Identify which cell holds the provided text, then report its (x, y) central coordinate. 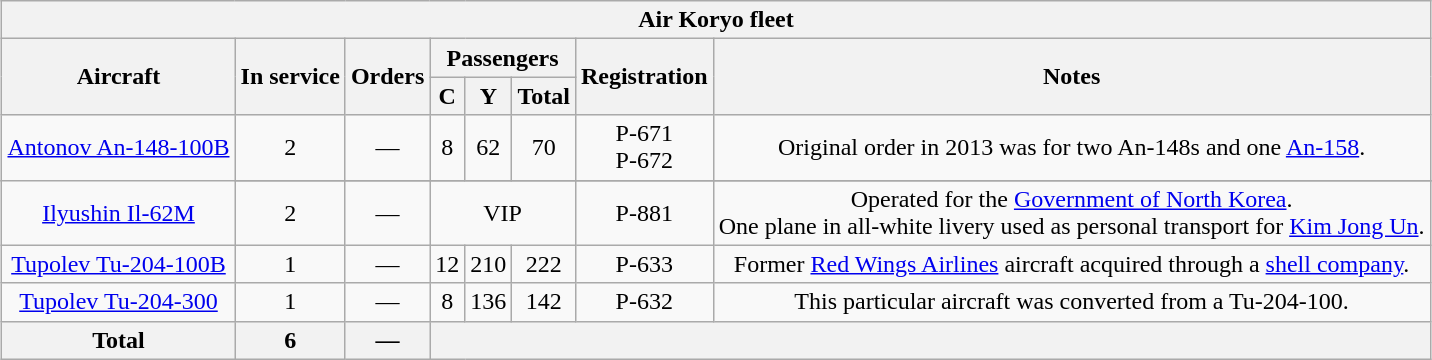
Former Red Wings Airlines aircraft acquired through a shell company. (1072, 264)
Ilyushin Il-62M (118, 212)
Aircraft (118, 77)
210 (488, 264)
P-633 (644, 264)
6 (290, 340)
Orders (387, 77)
136 (488, 302)
This particular aircraft was converted from a Tu-204-100. (1072, 302)
62 (488, 148)
Tupolev Tu-204-100B (118, 264)
142 (544, 302)
C (448, 96)
P-881 (644, 212)
Registration (644, 77)
P-632 (644, 302)
Notes (1072, 77)
VIP (503, 212)
70 (544, 148)
Air Koryo fleet (716, 20)
Passengers (503, 58)
P-671P-672 (644, 148)
Operated for the Government of North Korea.One plane in all-white livery used as personal transport for Kim Jong Un. (1072, 212)
Y (488, 96)
12 (448, 264)
Tupolev Tu-204-300 (118, 302)
222 (544, 264)
In service (290, 77)
Antonov An-148-100B (118, 148)
Original order in 2013 was for two An-148s and one An-158. (1072, 148)
